Pinpoint the cell where the given text exists, returning its (X, Y) midpoint coordinate. 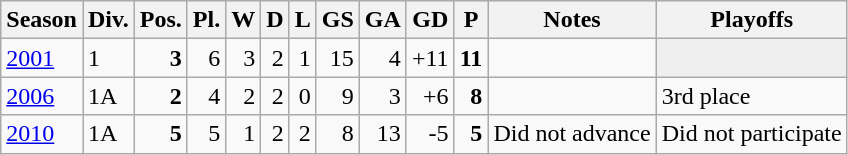
GA (382, 20)
11 (471, 58)
+11 (430, 58)
W (244, 20)
Pos. (160, 20)
Season (42, 20)
Did not advance (572, 134)
Div. (108, 20)
Pl. (206, 20)
D (275, 20)
L (302, 20)
3rd place (752, 96)
2006 (42, 96)
15 (338, 58)
13 (382, 134)
2010 (42, 134)
+6 (430, 96)
GD (430, 20)
Playoffs (752, 20)
9 (338, 96)
0 (302, 96)
-5 (430, 134)
2001 (42, 58)
P (471, 20)
Did not participate (752, 134)
Notes (572, 20)
GS (338, 20)
6 (206, 58)
